Detect which cell encompasses the target text, then output its (X, Y) center coordinate. 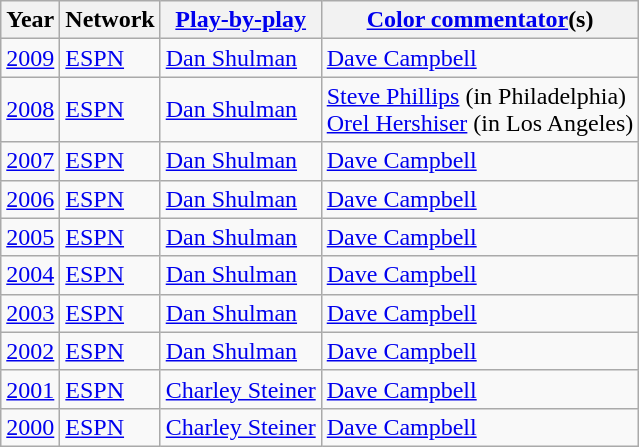
2005 (30, 237)
Year (30, 20)
2002 (30, 351)
2000 (30, 427)
2008 (30, 110)
2004 (30, 275)
2003 (30, 313)
2007 (30, 161)
Network (110, 20)
Color commentator(s) (480, 20)
2006 (30, 199)
Steve Phillips (in Philadelphia)Orel Hershiser (in Los Angeles) (480, 110)
2001 (30, 389)
Play-by-play (240, 20)
2009 (30, 58)
